Detect which cell encompasses the target text, then output its [X, Y] center coordinate. 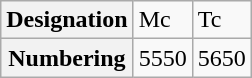
5650 [222, 58]
Tc [222, 20]
Numbering [67, 58]
5550 [162, 58]
Mc [162, 20]
Designation [67, 20]
